Detect which cell encompasses the target text, then output its (X, Y) center coordinate. 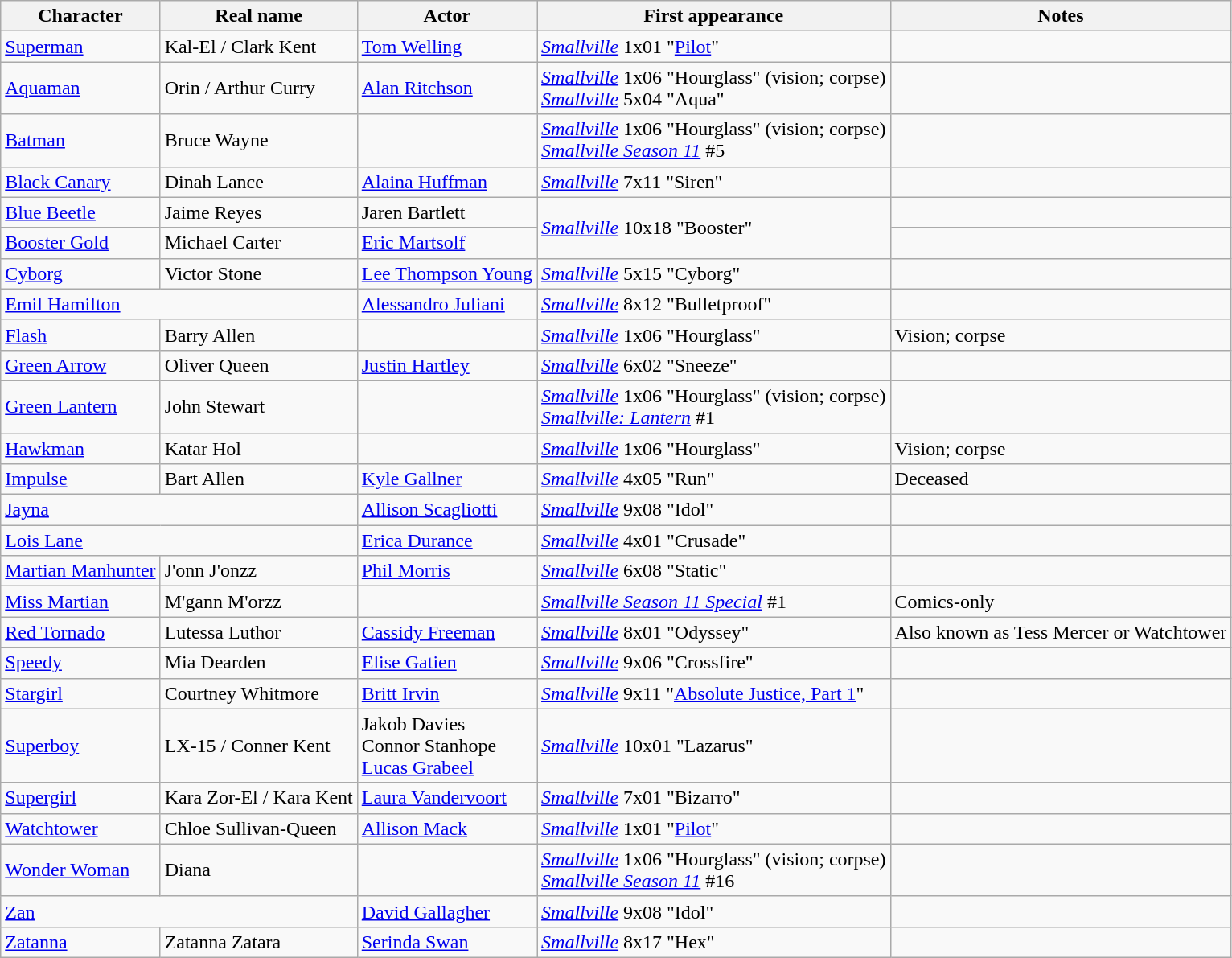
Lois Lane (179, 541)
Speedy (80, 663)
Green Lantern (80, 407)
Alessandro Juliani (447, 304)
Britt Irvin (447, 693)
Aquaman (80, 88)
Smallville 9x11 "Absolute Justice, Part 1" (714, 693)
First appearance (714, 16)
Superman (80, 47)
Laura Vandervoort (447, 798)
Black Canary (80, 182)
Victor Stone (259, 273)
Allison Mack (447, 828)
Character (80, 16)
Green Arrow (80, 365)
Smallville 7x01 "Bizarro" (714, 798)
Erica Durance (447, 541)
Comics-only (1061, 602)
Smallville 10x01 "Lazarus" (714, 746)
Batman (80, 140)
Jaime Reyes (259, 212)
Cyborg (80, 273)
Mia Dearden (259, 663)
Smallville 9x06 "Crossfire" (714, 663)
Miss Martian (80, 602)
Zan (179, 911)
Actor (447, 16)
John Stewart (259, 407)
Jakob DaviesConnor StanhopeLucas Grabeel (447, 746)
Bruce Wayne (259, 140)
Martian Manhunter (80, 571)
Impulse (80, 479)
Smallville 1x06 "Hourglass" (vision; corpse)Smallville: Lantern #1 (714, 407)
Orin / Arthur Curry (259, 88)
Superboy (80, 746)
Hawkman (80, 448)
Supergirl (80, 798)
Jayna (179, 510)
Dinah Lance (259, 182)
Smallville 4x05 "Run" (714, 479)
Deceased (1061, 479)
M'gann M'orzz (259, 602)
Smallville 4x01 "Crusade" (714, 541)
Tom Welling (447, 47)
Emil Hamilton (179, 304)
Elise Gatien (447, 663)
Phil Morris (447, 571)
Smallville Season 11 Special #1 (714, 602)
Chloe Sullivan-Queen (259, 828)
Red Tornado (80, 632)
J'onn J'onzz (259, 571)
Bart Allen (259, 479)
Smallville 8x17 "Hex" (714, 942)
Justin Hartley (447, 365)
Smallville 7x11 "Siren" (714, 182)
Alaina Huffman (447, 182)
Katar Hol (259, 448)
Smallville 10x18 "Booster" (714, 228)
Cassidy Freeman (447, 632)
Oliver Queen (259, 365)
Alan Ritchson (447, 88)
Smallville 6x02 "Sneeze" (714, 365)
Smallville 5x15 "Cyborg" (714, 273)
Barry Allen (259, 335)
Real name (259, 16)
Allison Scagliotti (447, 510)
Flash (80, 335)
Smallville 1x06 "Hourglass" (vision; corpse)Smallville Season 11 #5 (714, 140)
Smallville 1x06 "Hourglass" (vision; corpse)Smallville 5x04 "Aqua" (714, 88)
Also known as Tess Mercer or Watchtower (1061, 632)
LX-15 / Conner Kent (259, 746)
Eric Martsolf (447, 243)
Jaren Bartlett (447, 212)
Blue Beetle (80, 212)
David Gallagher (447, 911)
Kyle Gallner (447, 479)
Watchtower (80, 828)
Lee Thompson Young (447, 273)
Notes (1061, 16)
Stargirl (80, 693)
Smallville 6x08 "Static" (714, 571)
Zatanna (80, 942)
Smallville 8x12 "Bulletproof" (714, 304)
Kara Zor-El / Kara Kent (259, 798)
Booster Gold (80, 243)
Lutessa Luthor (259, 632)
Zatanna Zatara (259, 942)
Kal-El / Clark Kent (259, 47)
Smallville 8x01 "Odyssey" (714, 632)
Serinda Swan (447, 942)
Diana (259, 870)
Wonder Woman (80, 870)
Courtney Whitmore (259, 693)
Smallville 1x06 "Hourglass" (vision; corpse)Smallville Season 11 #16 (714, 870)
Michael Carter (259, 243)
